Output the (x, y) coordinate of the center of the cell containing the given text.  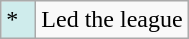
* (18, 20)
Led the league (112, 20)
